Pinpoint the cell where the given text exists, returning its (X, Y) midpoint coordinate. 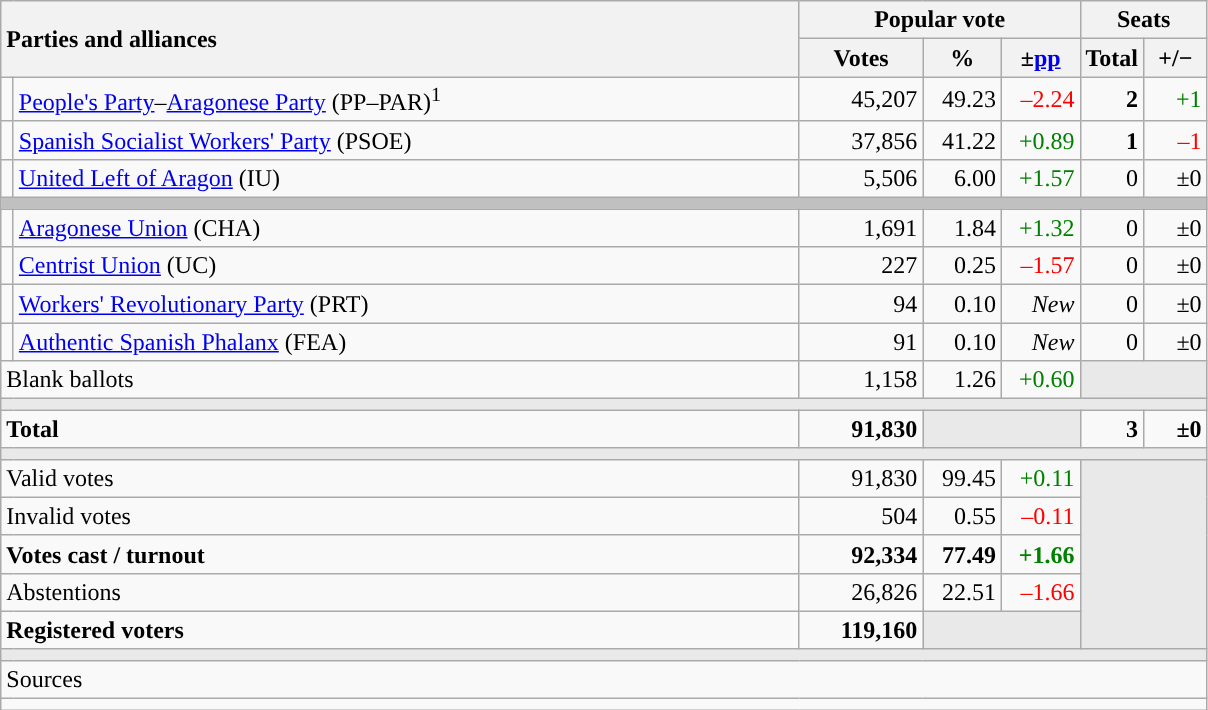
37,856 (861, 140)
6.00 (962, 178)
+0.60 (1040, 380)
1,158 (861, 380)
45,207 (861, 100)
119,160 (861, 630)
Votes cast / turnout (400, 554)
1,691 (861, 228)
1 (1112, 140)
94 (861, 304)
1.26 (962, 380)
91 (861, 342)
–1.66 (1040, 592)
–1 (1176, 140)
0.55 (962, 516)
+1 (1176, 100)
% (962, 58)
+1.66 (1040, 554)
2 (1112, 100)
Registered voters (400, 630)
Parties and alliances (400, 39)
United Left of Aragon (IU) (406, 178)
227 (861, 266)
+/− (1176, 58)
Seats (1144, 20)
–0.11 (1040, 516)
49.23 (962, 100)
5,506 (861, 178)
26,826 (861, 592)
+1.32 (1040, 228)
92,334 (861, 554)
+0.89 (1040, 140)
Sources (604, 679)
Workers' Revolutionary Party (PRT) (406, 304)
504 (861, 516)
0.25 (962, 266)
Popular vote (940, 20)
Invalid votes (400, 516)
–1.57 (1040, 266)
Authentic Spanish Phalanx (FEA) (406, 342)
+1.57 (1040, 178)
99.45 (962, 478)
Spanish Socialist Workers' Party (PSOE) (406, 140)
41.22 (962, 140)
People's Party–Aragonese Party (PP–PAR)1 (406, 100)
Valid votes (400, 478)
+0.11 (1040, 478)
1.84 (962, 228)
–2.24 (1040, 100)
22.51 (962, 592)
Blank ballots (400, 380)
±pp (1040, 58)
Abstentions (400, 592)
Votes (861, 58)
Centrist Union (UC) (406, 266)
3 (1112, 429)
77.49 (962, 554)
Aragonese Union (CHA) (406, 228)
